Find where the given text appears and provide that cell's center as (X, Y) coordinate. 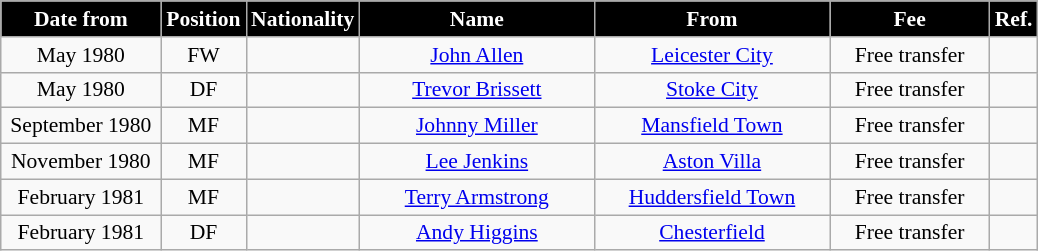
Chesterfield (712, 233)
Aston Villa (712, 162)
November 1980 (81, 162)
Ref. (1014, 19)
Johnny Miller (476, 126)
Andy Higgins (476, 233)
Stoke City (712, 90)
September 1980 (81, 126)
John Allen (476, 55)
Nationality (302, 19)
Mansfield Town (712, 126)
Fee (910, 19)
Terry Armstrong (476, 197)
FW (204, 55)
Huddersfield Town (712, 197)
From (712, 19)
Trevor Brissett (476, 90)
Date from (81, 19)
Name (476, 19)
Lee Jenkins (476, 162)
Position (204, 19)
Leicester City (712, 55)
